Return the (X, Y) coordinate for the center point of the cell that contains the specified text.  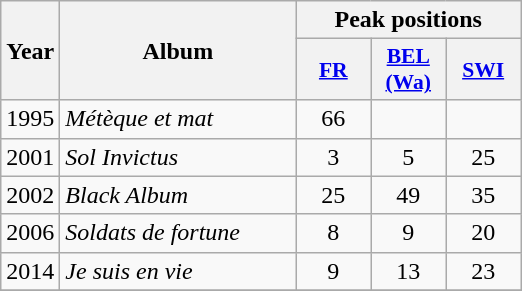
3 (334, 157)
BEL (Wa) (408, 70)
8 (334, 233)
FR (334, 70)
13 (408, 271)
Black Album (178, 195)
35 (484, 195)
Je suis en vie (178, 271)
Year (30, 50)
23 (484, 271)
Métèque et mat (178, 119)
Album (178, 50)
2014 (30, 271)
Sol Invictus (178, 157)
5 (408, 157)
20 (484, 233)
2006 (30, 233)
49 (408, 195)
2001 (30, 157)
Peak positions (408, 20)
Soldats de fortune (178, 233)
1995 (30, 119)
SWI (484, 70)
66 (334, 119)
2002 (30, 195)
